Output the (x, y) coordinate of the center of the cell containing the given text.  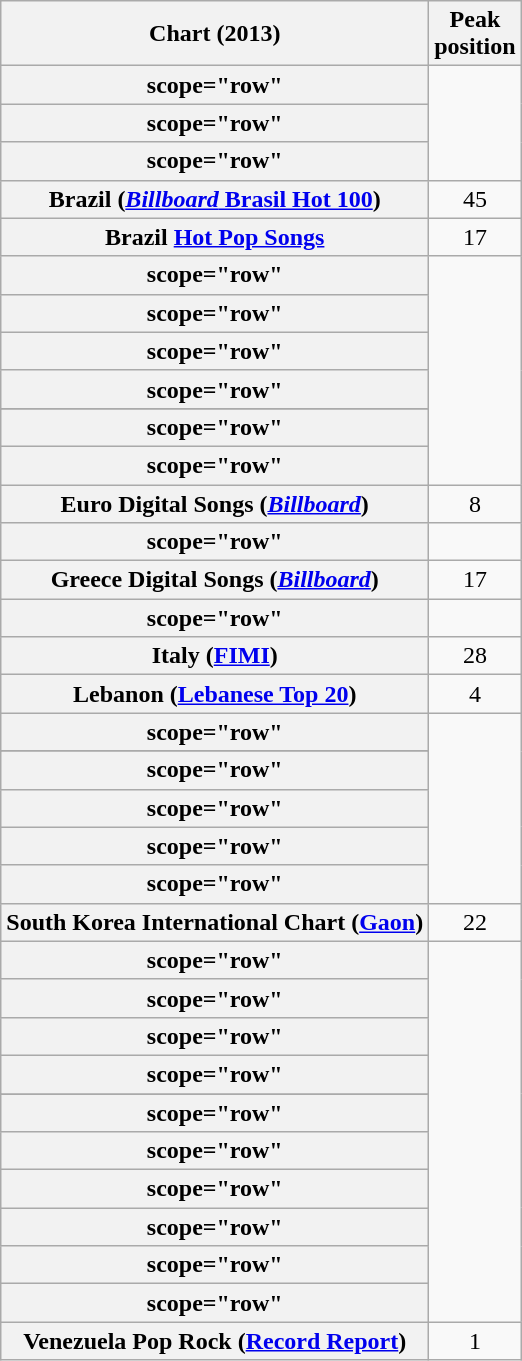
4 (475, 694)
Peakposition (475, 34)
8 (475, 503)
Brazil (Billboard Brasil Hot 100) (215, 199)
South Korea International Chart (Gaon) (215, 922)
Brazil Hot Pop Songs (215, 237)
Euro Digital Songs (Billboard) (215, 503)
Italy (FIMI) (215, 656)
1 (475, 1341)
Greece Digital Songs (Billboard) (215, 580)
Venezuela Pop Rock (Record Report) (215, 1341)
45 (475, 199)
Lebanon (Lebanese Top 20) (215, 694)
22 (475, 922)
Chart (2013) (215, 34)
28 (475, 656)
